For the text-containing cell, return its midpoint in [X, Y] coordinate format. 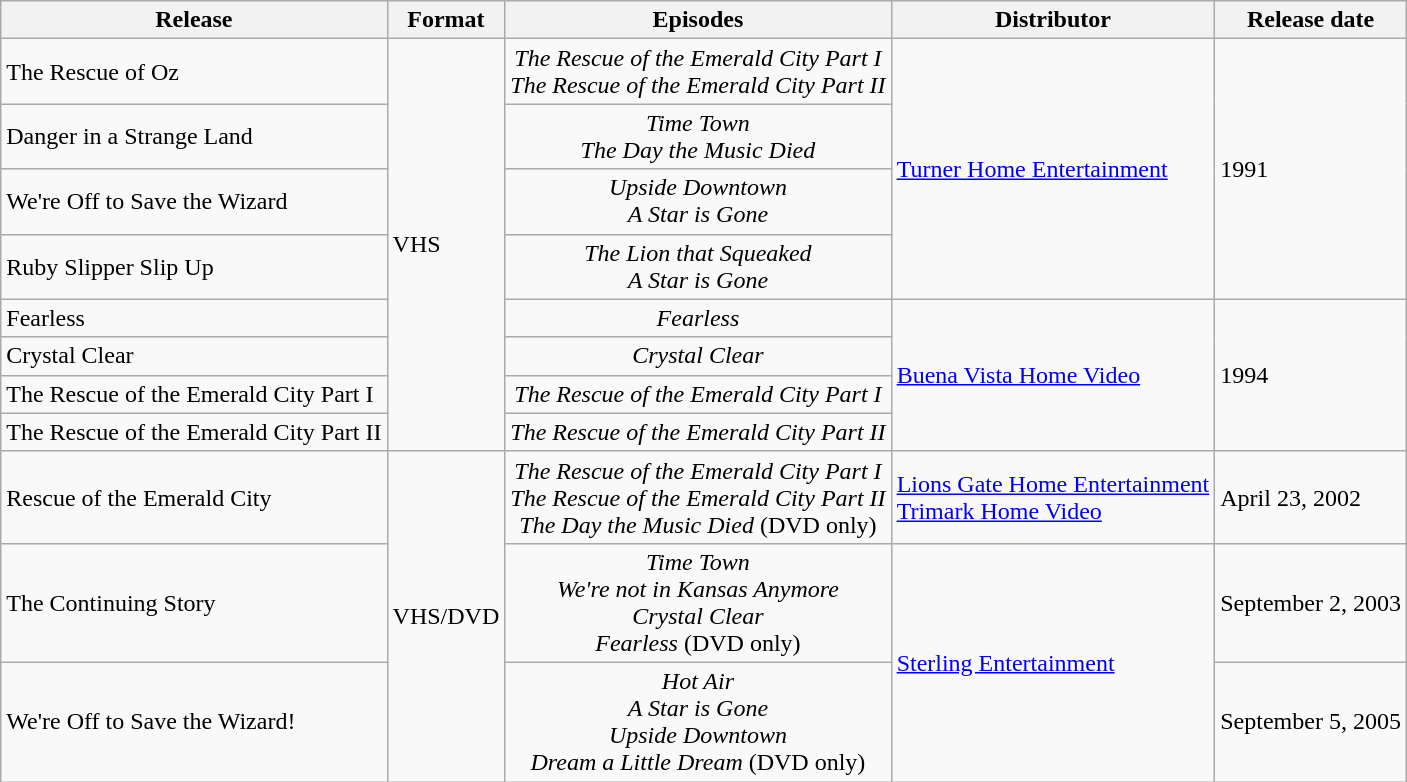
The Rescue of Oz [194, 72]
We're Off to Save the Wizard [194, 202]
Release date [1311, 20]
September 5, 2005 [1311, 722]
The Continuing Story [194, 602]
Turner Home Entertainment [1053, 169]
1994 [1311, 375]
The Rescue of the Emerald City Part IThe Rescue of the Emerald City Part IIThe Day the Music Died (DVD only) [698, 497]
Upside DowntownA Star is Gone [698, 202]
VHS [446, 245]
Format [446, 20]
Sterling Entertainment [1053, 662]
We're Off to Save the Wizard! [194, 722]
Lions Gate Home EntertainmentTrimark Home Video [1053, 497]
Release [194, 20]
Rescue of the Emerald City [194, 497]
Hot AirA Star is GoneUpside DowntownDream a Little Dream (DVD only) [698, 722]
September 2, 2003 [1311, 602]
Buena Vista Home Video [1053, 375]
Danger in a Strange Land [194, 136]
Ruby Slipper Slip Up [194, 266]
April 23, 2002 [1311, 497]
The Lion that SqueakedA Star is Gone [698, 266]
Time TownWe're not in Kansas AnymoreCrystal ClearFearless (DVD only) [698, 602]
VHS/DVD [446, 616]
The Rescue of the Emerald City Part IThe Rescue of the Emerald City Part II [698, 72]
Distributor [1053, 20]
1991 [1311, 169]
Time TownThe Day the Music Died [698, 136]
Episodes [698, 20]
